Capture the cell that displays the provided text and extract its [X, Y] central coordinate. 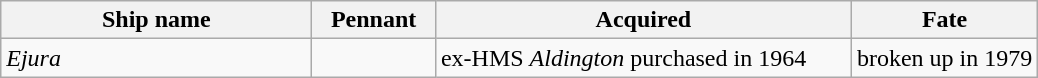
ex-HMS Aldington purchased in 1964 [643, 58]
Ejura [156, 58]
Ship name [156, 20]
Pennant [374, 20]
Acquired [643, 20]
Fate [944, 20]
broken up in 1979 [944, 58]
